Output the (X, Y) coordinate of the center of the cell containing the given text.  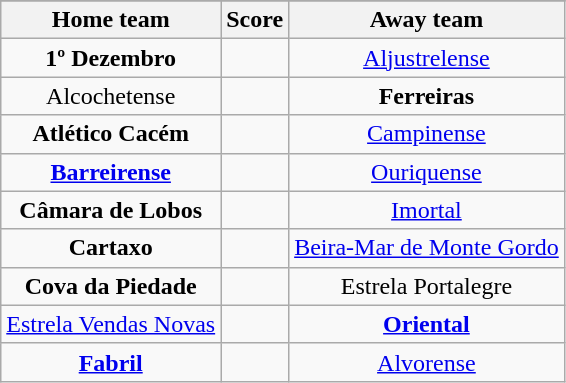
Aljustrelense (427, 58)
Barreirense (111, 172)
Câmara de Lobos (111, 210)
Cova da Piedade (111, 286)
Campinense (427, 134)
Beira-Mar de Monte Gordo (427, 248)
Cartaxo (111, 248)
Estrela Portalegre (427, 286)
1º Dezembro (111, 58)
Atlético Cacém (111, 134)
Ouriquense (427, 172)
Fabril (111, 362)
Away team (427, 20)
Estrela Vendas Novas (111, 324)
Alcochetense (111, 96)
Home team (111, 20)
Oriental (427, 324)
Score (255, 20)
Imortal (427, 210)
Alvorense (427, 362)
Ferreiras (427, 96)
